Provide the (x, y) coordinate of the cell's center where the given text is located.  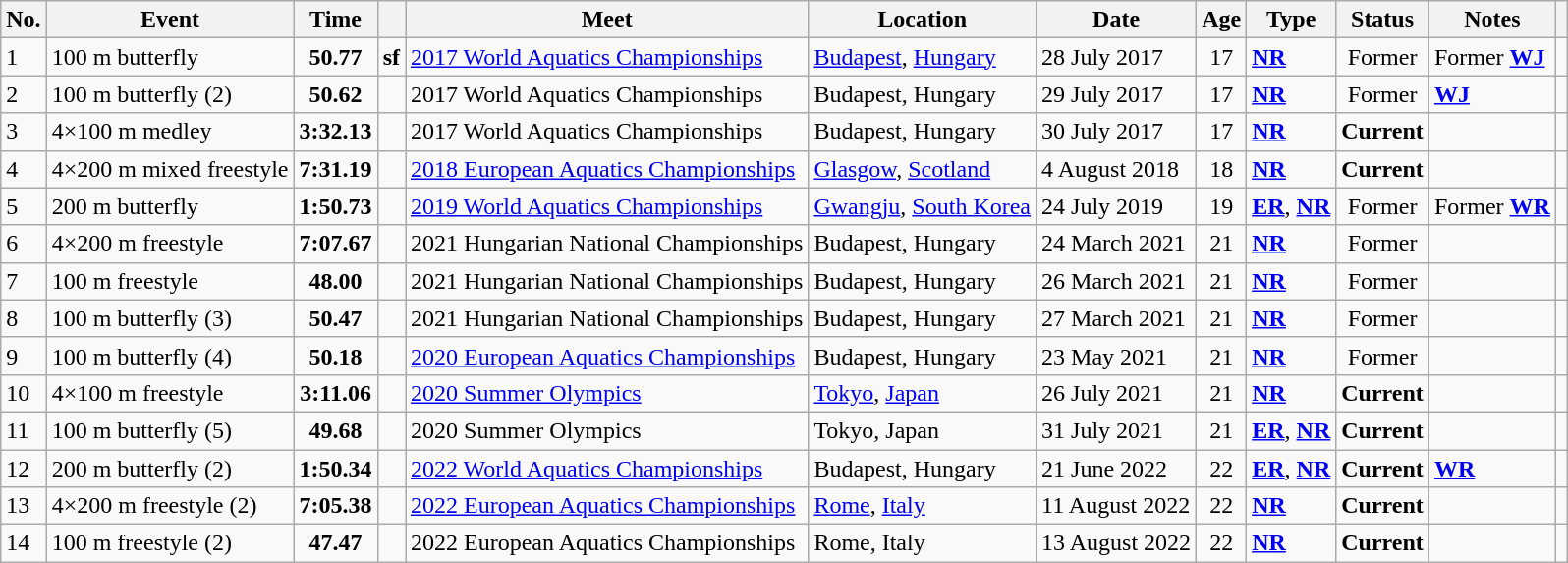
100 m butterfly (5) (170, 430)
3:11.06 (336, 393)
18 (1222, 169)
27 March 2021 (1116, 318)
Former WJ (1491, 57)
7 (24, 281)
11 August 2022 (1116, 506)
4×200 m freestyle (2) (170, 506)
2019 World Aquatics Championships (606, 206)
31 July 2021 (1116, 430)
9 (24, 356)
4×200 m mixed freestyle (170, 169)
50.62 (336, 94)
200 m butterfly (2) (170, 469)
Gwangju, South Korea (923, 206)
24 March 2021 (1116, 244)
21 June 2022 (1116, 469)
4×100 m medley (170, 132)
29 July 2017 (1116, 94)
7:31.19 (336, 169)
Date (1116, 20)
5 (24, 206)
2022 World Aquatics Championships (606, 469)
100 m butterfly (170, 57)
2018 European Aquatics Championships (606, 169)
Event (170, 20)
Meet (606, 20)
4 August 2018 (1116, 169)
1 (24, 57)
100 m freestyle (170, 281)
100 m butterfly (4) (170, 356)
13 August 2022 (1116, 543)
47.47 (336, 543)
WJ (1491, 94)
No. (24, 20)
200 m butterfly (170, 206)
1:50.34 (336, 469)
28 July 2017 (1116, 57)
Type (1291, 20)
1:50.73 (336, 206)
4×200 m freestyle (170, 244)
50.77 (336, 57)
6 (24, 244)
Glasgow, Scotland (923, 169)
3 (24, 132)
Age (1222, 20)
10 (24, 393)
26 March 2021 (1116, 281)
49.68 (336, 430)
14 (24, 543)
4 (24, 169)
12 (24, 469)
26 July 2021 (1116, 393)
Notes (1491, 20)
100 m freestyle (2) (170, 543)
2 (24, 94)
100 m butterfly (2) (170, 94)
Location (923, 20)
8 (24, 318)
2020 European Aquatics Championships (606, 356)
sf (391, 57)
4×100 m freestyle (170, 393)
WR (1491, 469)
Time (336, 20)
19 (1222, 206)
50.18 (336, 356)
13 (24, 506)
Former WR (1491, 206)
Status (1383, 20)
7:07.67 (336, 244)
50.47 (336, 318)
7:05.38 (336, 506)
11 (24, 430)
24 July 2019 (1116, 206)
23 May 2021 (1116, 356)
30 July 2017 (1116, 132)
3:32.13 (336, 132)
100 m butterfly (3) (170, 318)
48.00 (336, 281)
